Extract the (x, y) coordinate from the center of the cell holding the provided text.  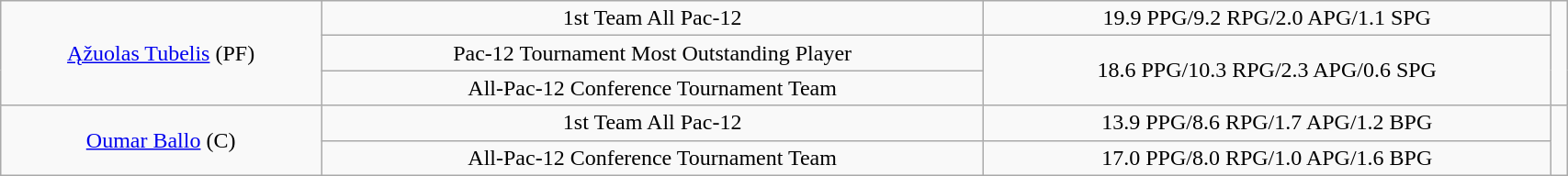
17.0 PPG/8.0 RPG/1.0 APG/1.6 BPG (1268, 158)
Ąžuolas Tubelis (PF) (162, 53)
Pac-12 Tournament Most Outstanding Player (652, 53)
13.9 PPG/8.6 RPG/1.7 APG/1.2 BPG (1268, 123)
19.9 PPG/9.2 RPG/2.0 APG/1.1 SPG (1268, 18)
18.6 PPG/10.3 RPG/2.3 APG/0.6 SPG (1268, 71)
Oumar Ballo (C) (162, 140)
